Detect which cell encompasses the target text, then output its (X, Y) center coordinate. 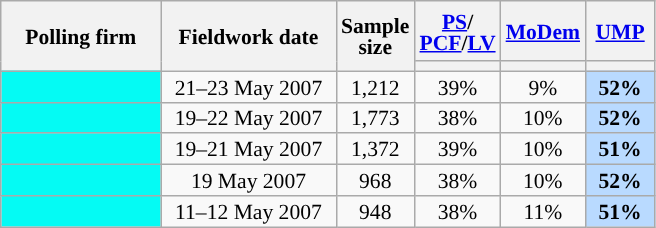
21–23 May 2007 (248, 86)
1,773 (375, 118)
1,372 (375, 150)
Polling firm (81, 36)
Samplesize (375, 36)
11% (543, 212)
MoDem (543, 31)
11–12 May 2007 (248, 212)
UMP (620, 31)
9% (543, 86)
19 May 2007 (248, 180)
968 (375, 180)
1,212 (375, 86)
PS/PCF/LV (457, 31)
Fieldwork date (248, 36)
948 (375, 212)
19–22 May 2007 (248, 118)
19–21 May 2007 (248, 150)
